Detect which cell encompasses the target text, then output its [x, y] center coordinate. 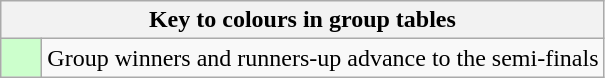
Group winners and runners-up advance to the semi-finals [323, 58]
Key to colours in group tables [302, 20]
